Pinpoint the cell where the given text exists, returning its [X, Y] midpoint coordinate. 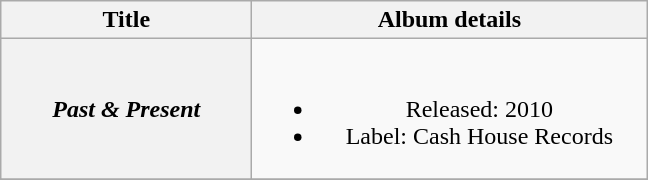
Album details [450, 20]
Released: 2010Label: Cash House Records [450, 109]
Title [126, 20]
Past & Present [126, 109]
